For the text-containing cell, return its midpoint in (X, Y) coordinate format. 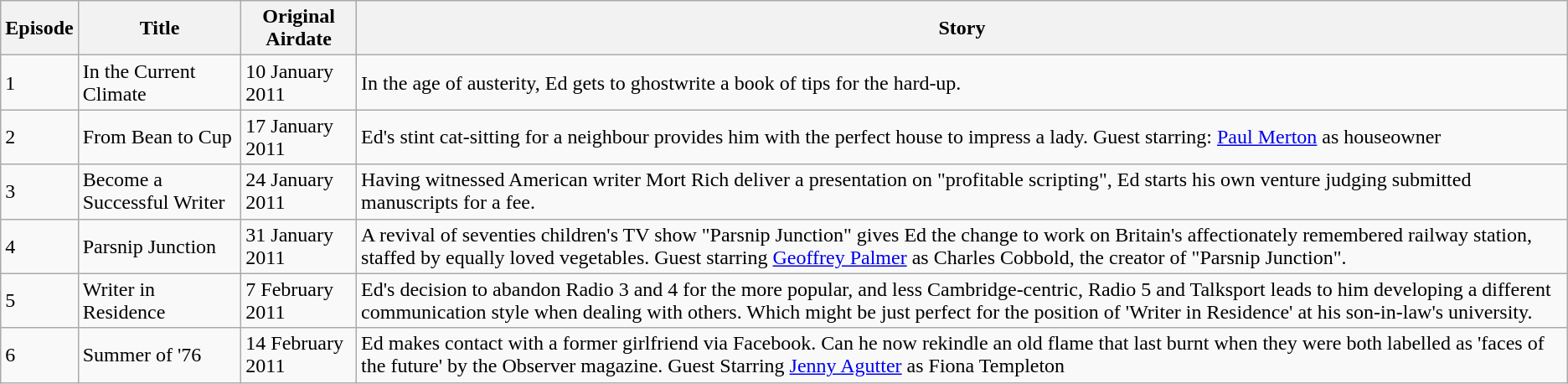
10 January 2011 (299, 82)
Summer of '76 (159, 355)
31 January 2011 (299, 246)
Episode (39, 29)
24 January 2011 (299, 191)
6 (39, 355)
Parsnip Junction (159, 246)
4 (39, 246)
Original Airdate (299, 29)
In the Current Climate (159, 82)
Become a Successful Writer (159, 191)
Ed's stint cat-sitting for a neighbour provides him with the perfect house to impress a lady. Guest starring: Paul Merton as houseowner (962, 138)
2 (39, 138)
Story (962, 29)
7 February 2011 (299, 300)
14 February 2011 (299, 355)
From Bean to Cup (159, 138)
In the age of austerity, Ed gets to ghostwrite a book of tips for the hard-up. (962, 82)
Writer in Residence (159, 300)
5 (39, 300)
17 January 2011 (299, 138)
3 (39, 191)
Title (159, 29)
1 (39, 82)
